Provide the (X, Y) coordinate of the cell's center where the given text is located.  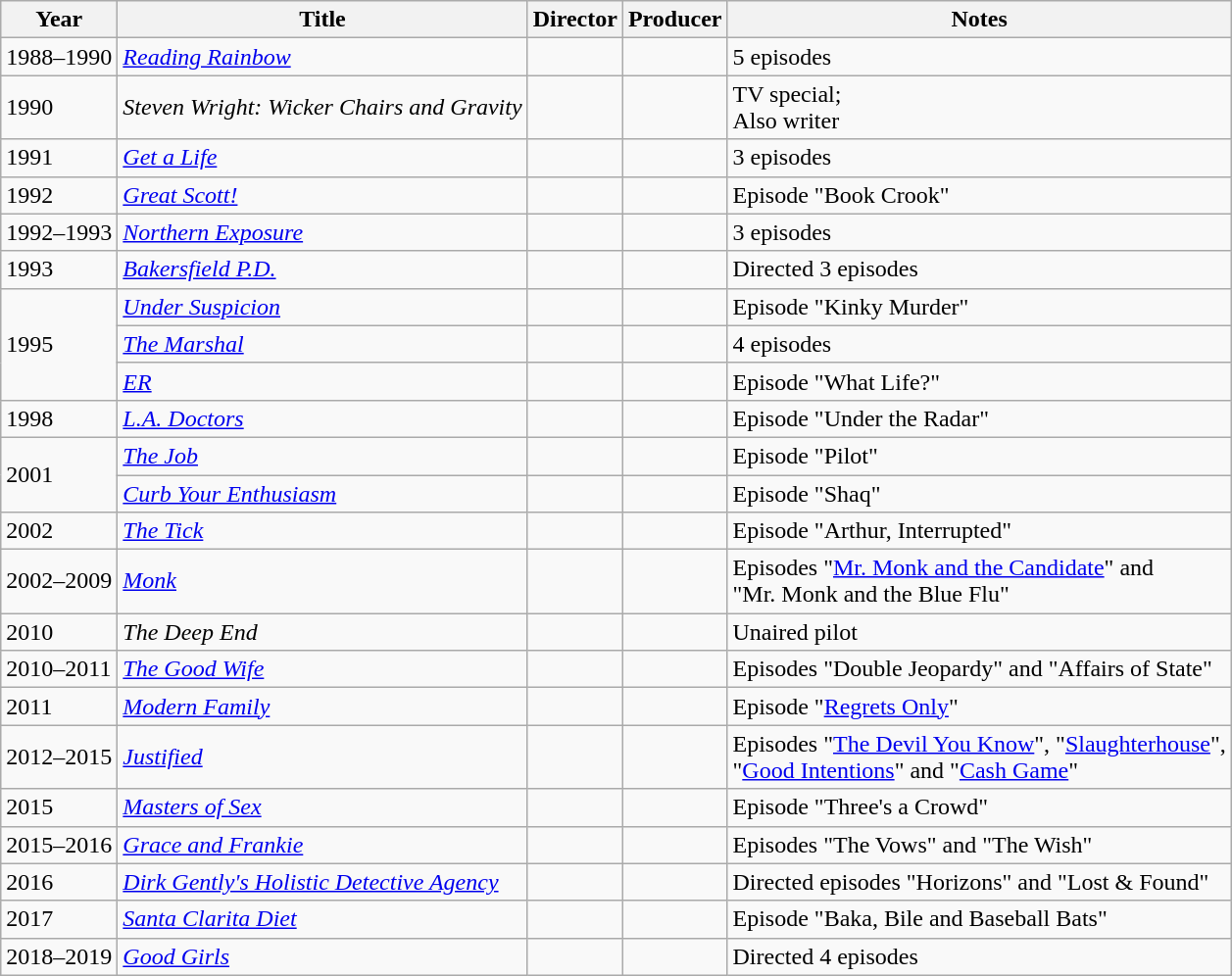
Bakersfield P.D. (322, 269)
Steven Wright: Wicker Chairs and Gravity (322, 108)
Santa Clarita Diet (322, 919)
2001 (59, 474)
TV special;Also writer (979, 108)
The Marshal (322, 344)
2016 (59, 882)
Episodes "Mr. Monk and the Candidate" and"Mr. Monk and the Blue Flu" (979, 582)
Justified (322, 756)
Directed 4 episodes (979, 956)
2011 (59, 707)
1990 (59, 108)
The Job (322, 456)
Year (59, 20)
2012–2015 (59, 756)
Grace and Frankie (322, 845)
The Deep End (322, 632)
Masters of Sex (322, 807)
Title (322, 20)
Director (574, 20)
ER (322, 381)
Reading Rainbow (322, 57)
Episodes "The Vows" and "The Wish" (979, 845)
Directed 3 episodes (979, 269)
Under Suspicion (322, 307)
2002 (59, 531)
Episode "Three's a Crowd" (979, 807)
Great Scott! (322, 195)
Episode "Shaq" (979, 493)
2010–2011 (59, 669)
L.A. Doctors (322, 418)
2015–2016 (59, 845)
Northern Exposure (322, 232)
1991 (59, 158)
Episodes "Double Jeopardy" and "Affairs of State" (979, 669)
The Good Wife (322, 669)
Get a Life (322, 158)
2018–2019 (59, 956)
Dirk Gently's Holistic Detective Agency (322, 882)
1995 (59, 344)
Modern Family (322, 707)
1993 (59, 269)
4 episodes (979, 344)
5 episodes (979, 57)
1992 (59, 195)
Curb Your Enthusiasm (322, 493)
Episode "Regrets Only" (979, 707)
1988–1990 (59, 57)
Episode "Under the Radar" (979, 418)
Monk (322, 582)
Producer (674, 20)
1992–1993 (59, 232)
Episode "Kinky Murder" (979, 307)
Episode "Pilot" (979, 456)
Episode "Arthur, Interrupted" (979, 531)
2002–2009 (59, 582)
The Tick (322, 531)
2017 (59, 919)
Episode "Book Crook" (979, 195)
2015 (59, 807)
Good Girls (322, 956)
Episode "Baka, Bile and Baseball Bats" (979, 919)
Episodes "The Devil You Know", "Slaughterhouse", "Good Intentions" and "Cash Game" (979, 756)
Notes (979, 20)
Directed episodes "Horizons" and "Lost & Found" (979, 882)
2010 (59, 632)
Unaired pilot (979, 632)
1998 (59, 418)
Episode "What Life?" (979, 381)
